Provide the [X, Y] coordinate of the cell's center where the given text is located.  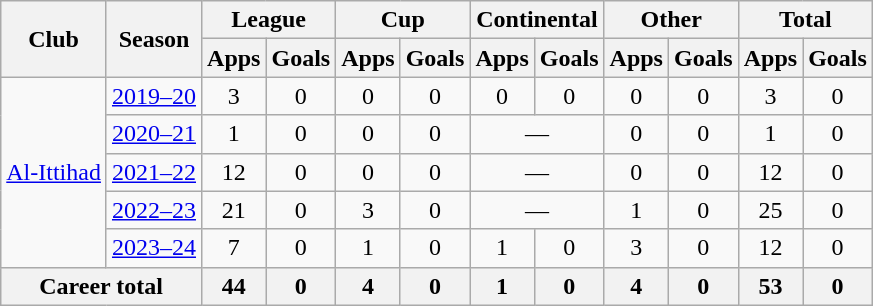
League [269, 20]
2021–22 [154, 172]
Other [671, 20]
Al-Ittihad [54, 172]
2022–23 [154, 210]
2019–20 [154, 96]
25 [770, 210]
53 [770, 286]
2023–24 [154, 248]
Continental [537, 20]
Season [154, 39]
44 [234, 286]
7 [234, 248]
21 [234, 210]
Cup [403, 20]
Club [54, 39]
2020–21 [154, 134]
Total [805, 20]
Career total [102, 286]
